Locate the cell with the specified text and output its (x, y) center coordinate. 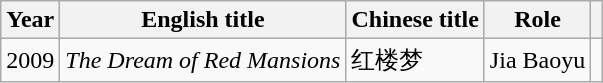
红楼梦 (415, 60)
The Dream of Red Mansions (203, 60)
Year (30, 20)
English title (203, 20)
Chinese title (415, 20)
Jia Baoyu (537, 60)
Role (537, 20)
2009 (30, 60)
